Capture the cell that displays the provided text and extract its [x, y] central coordinate. 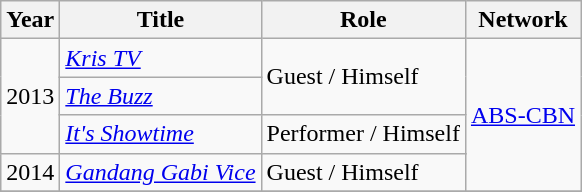
Performer / Himself [363, 134]
It's Showtime [160, 134]
2013 [30, 96]
The Buzz [160, 96]
2014 [30, 172]
Title [160, 20]
Gandang Gabi Vice [160, 172]
ABS-CBN [522, 115]
Role [363, 20]
Network [522, 20]
Kris TV [160, 58]
Year [30, 20]
